For the text-containing cell, return its midpoint in (x, y) coordinate format. 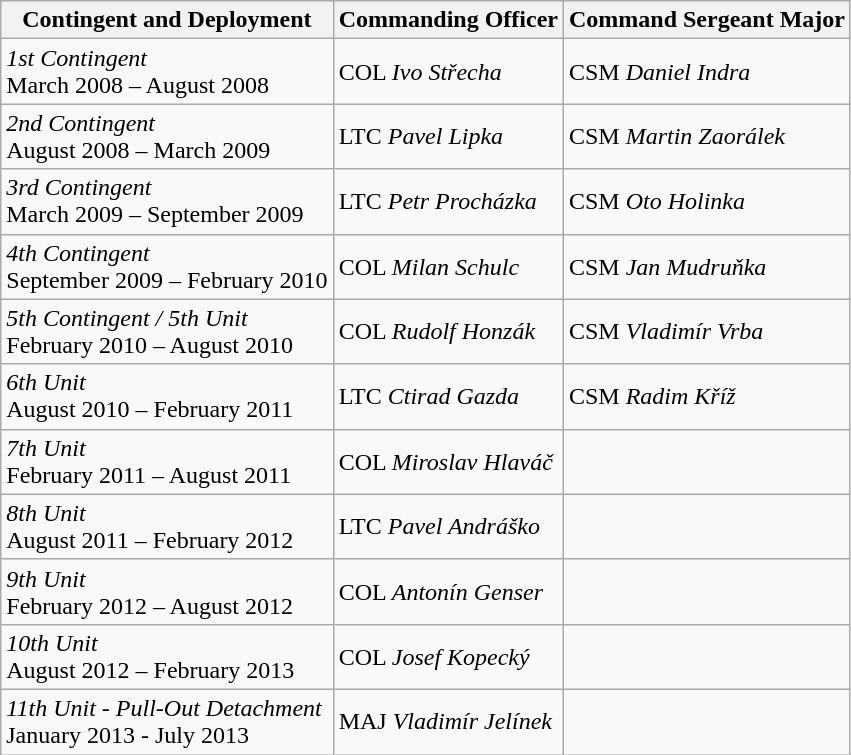
CSM Vladimír Vrba (706, 332)
LTC Pavel Andráško (448, 526)
3rd ContingentMarch 2009 – September 2009 (167, 202)
MAJ Vladimír Jelínek (448, 722)
7th UnitFebruary 2011 – August 2011 (167, 462)
2nd ContingentAugust 2008 – March 2009 (167, 136)
5th Contingent / 5th UnitFebruary 2010 – August 2010 (167, 332)
Commanding Officer (448, 20)
COL Antonín Genser (448, 592)
LTC Ctirad Gazda (448, 396)
11th Unit - Pull-Out DetachmentJanuary 2013 - July 2013 (167, 722)
LTC Petr Procházka (448, 202)
10th UnitAugust 2012 – February 2013 (167, 656)
4th ContingentSeptember 2009 – February 2010 (167, 266)
COL Miroslav Hlaváč (448, 462)
COL Ivo Střecha (448, 72)
Contingent and Deployment (167, 20)
8th UnitAugust 2011 – February 2012 (167, 526)
CSM Daniel Indra (706, 72)
CSM Martin Zaorálek (706, 136)
LTC Pavel Lipka (448, 136)
9th UnitFebruary 2012 – August 2012 (167, 592)
COL Milan Schulc (448, 266)
CSM Oto Holinka (706, 202)
CSM Jan Mudruňka (706, 266)
1st ContingentMarch 2008 – August 2008 (167, 72)
CSM Radim Kříž (706, 396)
Command Sergeant Major (706, 20)
COL Josef Kopecký (448, 656)
6th UnitAugust 2010 – February 2011 (167, 396)
COL Rudolf Honzák (448, 332)
